Pinpoint the cell where the given text exists, returning its (x, y) midpoint coordinate. 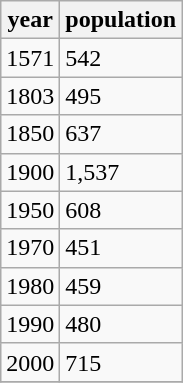
495 (121, 96)
1990 (30, 324)
1571 (30, 58)
480 (121, 324)
1900 (30, 172)
population (121, 20)
451 (121, 248)
1,537 (121, 172)
1950 (30, 210)
1850 (30, 134)
2000 (30, 362)
459 (121, 286)
715 (121, 362)
608 (121, 210)
637 (121, 134)
1803 (30, 96)
1980 (30, 286)
year (30, 20)
1970 (30, 248)
542 (121, 58)
